Output the [x, y] coordinate of the center of the cell containing the given text.  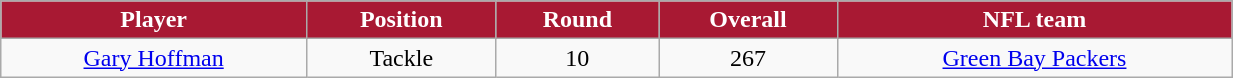
Round [578, 20]
NFL team [1034, 20]
Overall [748, 20]
Gary Hoffman [154, 58]
Green Bay Packers [1034, 58]
Tackle [402, 58]
10 [578, 58]
Position [402, 20]
Player [154, 20]
267 [748, 58]
